Identify which cell holds the provided text, then report its (X, Y) central coordinate. 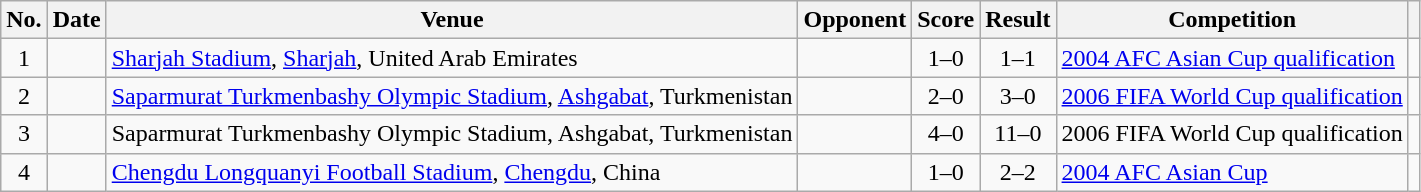
Score (946, 20)
Sharjah Stadium, Sharjah, United Arab Emirates (452, 58)
Date (76, 20)
2004 AFC Asian Cup (1232, 172)
2–2 (1018, 172)
Competition (1232, 20)
2 (24, 96)
3 (24, 134)
Opponent (855, 20)
Venue (452, 20)
3–0 (1018, 96)
4–0 (946, 134)
1–1 (1018, 58)
No. (24, 20)
4 (24, 172)
2–0 (946, 96)
Chengdu Longquanyi Football Stadium, Chengdu, China (452, 172)
11–0 (1018, 134)
2004 AFC Asian Cup qualification (1232, 58)
Result (1018, 20)
1 (24, 58)
